Search for the cell housing the specified text and yield its (X, Y) center coordinate. 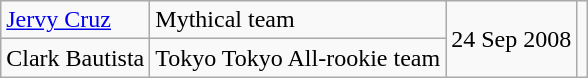
Jervy Cruz (76, 20)
Mythical team (298, 20)
Clark Bautista (76, 58)
24 Sep 2008 (512, 39)
Tokyo Tokyo All-rookie team (298, 58)
